Determine the (x, y) coordinate at the center of the cell enclosing the given text.  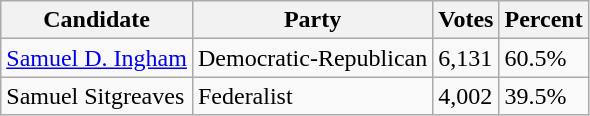
Federalist (312, 96)
Percent (544, 20)
Samuel D. Ingham (97, 58)
39.5% (544, 96)
4,002 (466, 96)
Votes (466, 20)
6,131 (466, 58)
Candidate (97, 20)
Party (312, 20)
60.5% (544, 58)
Samuel Sitgreaves (97, 96)
Democratic-Republican (312, 58)
